Extract the (X, Y) coordinate from the center of the cell holding the provided text.  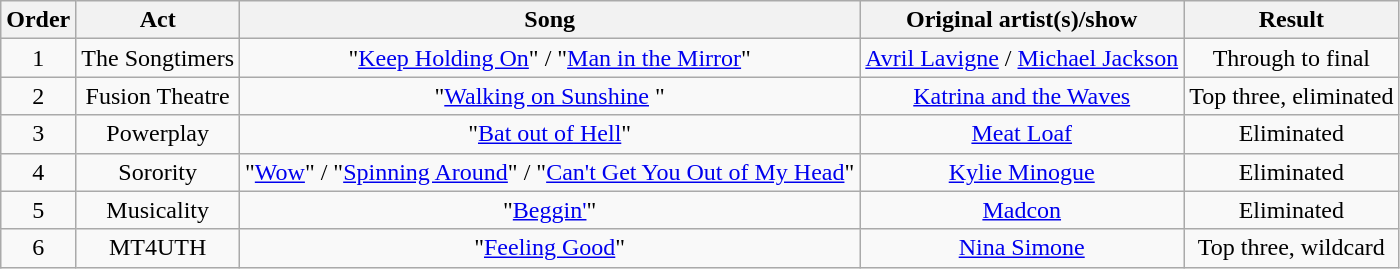
4 (38, 172)
Top three, wildcard (1292, 248)
"Wow" / "Spinning Around" / "Can't Get You Out of My Head" (550, 172)
Meat Loaf (1022, 134)
Katrina and the Waves (1022, 96)
Sorority (158, 172)
1 (38, 58)
Song (550, 20)
Original artist(s)/show (1022, 20)
Fusion Theatre (158, 96)
Result (1292, 20)
Top three, eliminated (1292, 96)
Avril Lavigne / Michael Jackson (1022, 58)
"Beggin'" (550, 210)
Act (158, 20)
"Feeling Good" (550, 248)
2 (38, 96)
6 (38, 248)
The Songtimers (158, 58)
3 (38, 134)
"Bat out of Hell" (550, 134)
MT4UTH (158, 248)
Musicality (158, 210)
Powerplay (158, 134)
Through to final (1292, 58)
Order (38, 20)
Madcon (1022, 210)
5 (38, 210)
"Walking on Sunshine " (550, 96)
"Keep Holding On" / "Man in the Mirror" (550, 58)
Kylie Minogue (1022, 172)
Nina Simone (1022, 248)
